Provide the [X, Y] coordinate of the cell's center where the given text is located.  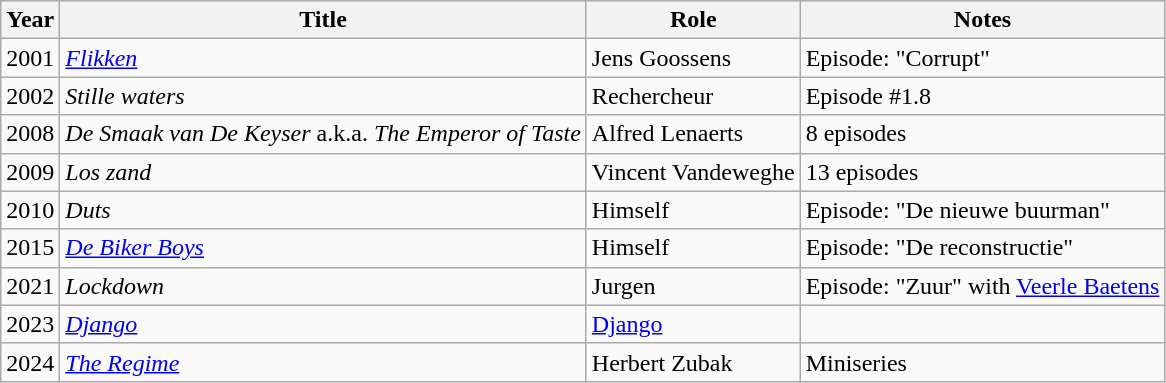
Duts [324, 210]
Vincent Vandeweghe [693, 172]
Flikken [324, 58]
2001 [30, 58]
13 episodes [982, 172]
Episode: "De nieuwe buurman" [982, 210]
Episode #1.8 [982, 96]
2015 [30, 248]
Year [30, 20]
Stille waters [324, 96]
2008 [30, 134]
Role [693, 20]
2023 [30, 324]
Miniseries [982, 362]
8 episodes [982, 134]
2002 [30, 96]
The Regime [324, 362]
2009 [30, 172]
2010 [30, 210]
Herbert Zubak [693, 362]
Notes [982, 20]
Lockdown [324, 286]
De Smaak van De Keyser a.k.a. The Emperor of Taste [324, 134]
Episode: "Corrupt" [982, 58]
2021 [30, 286]
Rechercheur [693, 96]
2024 [30, 362]
Episode: "De reconstructie" [982, 248]
Jens Goossens [693, 58]
Alfred Lenaerts [693, 134]
Title [324, 20]
Jurgen [693, 286]
Episode: "Zuur" with Veerle Baetens [982, 286]
De Biker Boys [324, 248]
Los zand [324, 172]
